Scan for the cell matching the given text and deliver its (X, Y) coordinate at center. 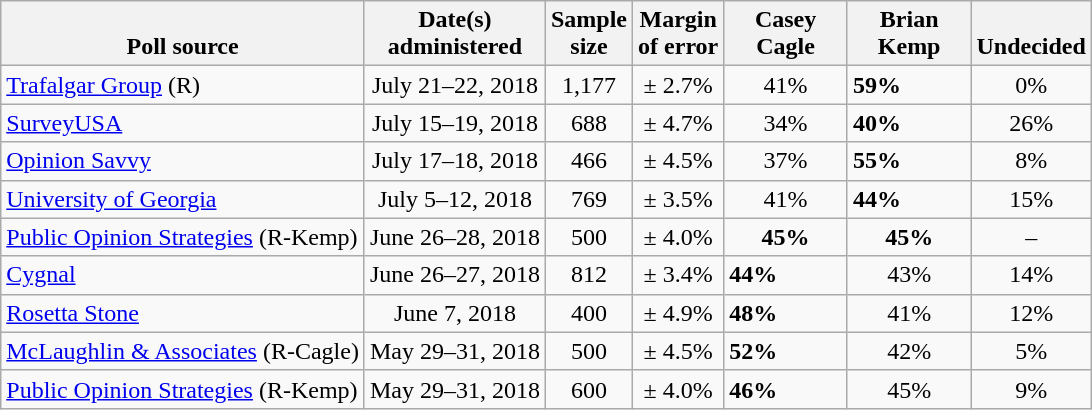
52% (786, 351)
CaseyCagle (786, 34)
July 17–18, 2018 (454, 161)
Marginof error (678, 34)
59% (909, 85)
McLaughlin & Associates (R-Cagle) (183, 351)
± 3.4% (678, 275)
8% (1031, 161)
June 7, 2018 (454, 313)
July 5–12, 2018 (454, 199)
600 (588, 389)
9% (1031, 389)
± 2.7% (678, 85)
5% (1031, 351)
Cygnal (183, 275)
SurveyUSA (183, 123)
June 26–27, 2018 (454, 275)
14% (1031, 275)
769 (588, 199)
48% (786, 313)
Rosetta Stone (183, 313)
12% (1031, 313)
466 (588, 161)
July 15–19, 2018 (454, 123)
43% (909, 275)
± 4.9% (678, 313)
0% (1031, 85)
812 (588, 275)
400 (588, 313)
BrianKemp (909, 34)
1,177 (588, 85)
Trafalgar Group (R) (183, 85)
July 21–22, 2018 (454, 85)
University of Georgia (183, 199)
34% (786, 123)
688 (588, 123)
55% (909, 161)
June 26–28, 2018 (454, 237)
26% (1031, 123)
15% (1031, 199)
– (1031, 237)
Date(s)administered (454, 34)
± 3.5% (678, 199)
40% (909, 123)
Poll source (183, 34)
Opinion Savvy (183, 161)
37% (786, 161)
Samplesize (588, 34)
± 4.7% (678, 123)
42% (909, 351)
46% (786, 389)
Undecided (1031, 34)
